Scan for the cell matching the given text and deliver its [x, y] coordinate at center. 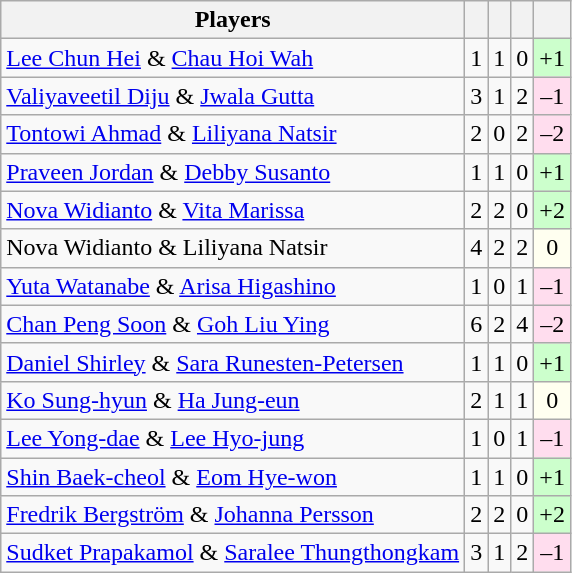
Yuta Watanabe & Arisa Higashino [233, 286]
Fredrik Bergström & Johanna Persson [233, 515]
Praveen Jordan & Debby Susanto [233, 172]
Ko Sung-hyun & Ha Jung-eun [233, 400]
Valiyaveetil Diju & Jwala Gutta [233, 96]
Tontowi Ahmad & Liliyana Natsir [233, 134]
Sudket Prapakamol & Saralee Thungthongkam [233, 553]
Players [233, 20]
Lee Chun Hei & Chau Hoi Wah [233, 58]
Shin Baek-cheol & Eom Hye-won [233, 477]
Daniel Shirley & Sara Runesten-Petersen [233, 362]
Nova Widianto & Vita Marissa [233, 210]
Lee Yong-dae & Lee Hyo-jung [233, 438]
Nova Widianto & Liliyana Natsir [233, 248]
Chan Peng Soon & Goh Liu Ying [233, 324]
6 [476, 324]
